For the text-containing cell, return its midpoint in [X, Y] coordinate format. 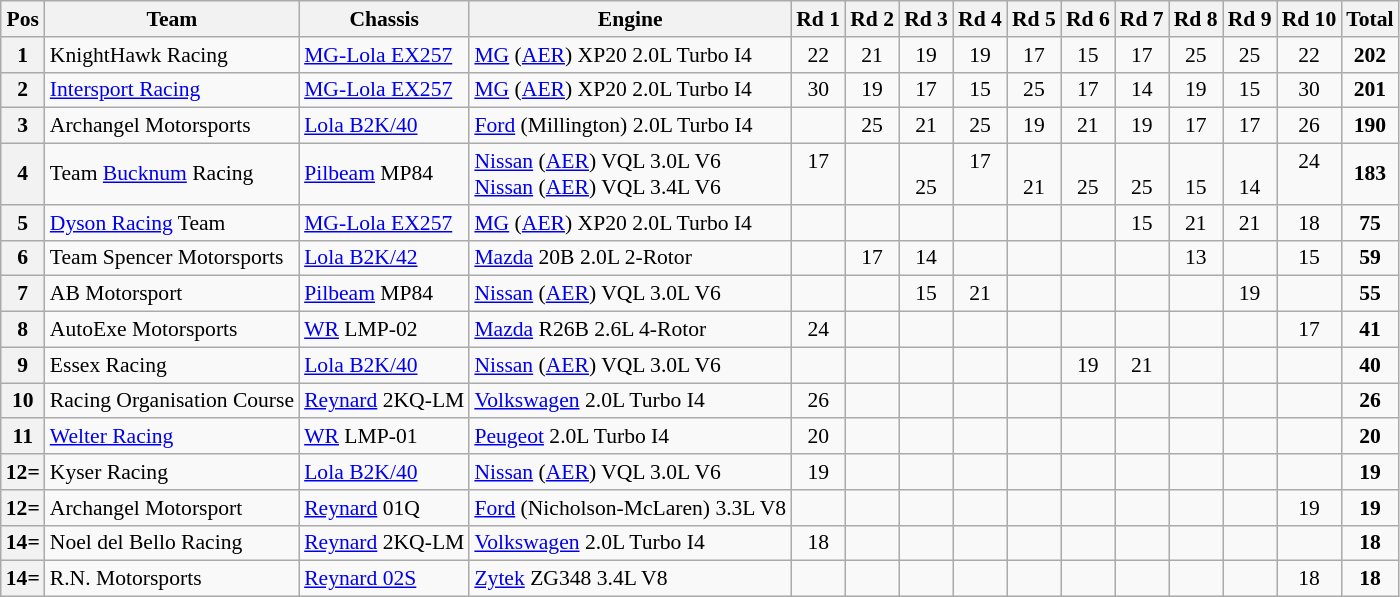
7 [23, 294]
Rd 6 [1088, 19]
41 [1370, 330]
Rd 8 [1196, 19]
Ford (Millington) 2.0L Turbo I4 [630, 126]
Noel del Bello Racing [172, 543]
Total [1370, 19]
Reynard 02S [384, 579]
Dyson Racing Team [172, 223]
Intersport Racing [172, 90]
201 [1370, 90]
11 [23, 437]
4 [23, 174]
Lola B2K/42 [384, 258]
40 [1370, 365]
Rd 2 [872, 19]
55 [1370, 294]
Team Spencer Motorsports [172, 258]
AutoExe Motorsports [172, 330]
Kyser Racing [172, 472]
WR LMP-02 [384, 330]
202 [1370, 55]
Reynard 01Q [384, 508]
Archangel Motorsport [172, 508]
Welter Racing [172, 437]
Chassis [384, 19]
Archangel Motorsports [172, 126]
Engine [630, 19]
Mazda 20B 2.0L 2-Rotor [630, 258]
Nissan (AER) VQL 3.0L V6Nissan (AER) VQL 3.4L V6 [630, 174]
Ford (Nicholson-McLaren) 3.3L V8 [630, 508]
Mazda R26B 2.6L 4-Rotor [630, 330]
R.N. Motorsports [172, 579]
Rd 7 [1142, 19]
13 [1196, 258]
Zytek ZG348 3.4L V8 [630, 579]
10 [23, 401]
9 [23, 365]
KnightHawk Racing [172, 55]
Racing Organisation Course [172, 401]
WR LMP-01 [384, 437]
Rd 5 [1034, 19]
8 [23, 330]
Rd 10 [1310, 19]
Rd 3 [926, 19]
190 [1370, 126]
183 [1370, 174]
Team [172, 19]
Team Bucknum Racing [172, 174]
Peugeot 2.0L Turbo I4 [630, 437]
59 [1370, 258]
Pos [23, 19]
Essex Racing [172, 365]
Rd 1 [818, 19]
75 [1370, 223]
Rd 9 [1250, 19]
3 [23, 126]
AB Motorsport [172, 294]
Rd 4 [980, 19]
1 [23, 55]
6 [23, 258]
2 [23, 90]
5 [23, 223]
